Scan for the cell matching the given text and deliver its [x, y] coordinate at center. 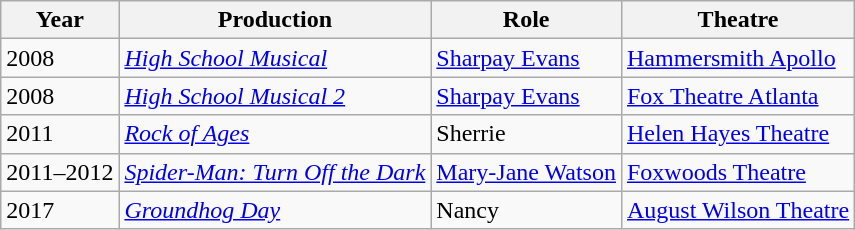
Role [526, 20]
Sherrie [526, 134]
August Wilson Theatre [738, 210]
2011 [60, 134]
Nancy [526, 210]
Groundhog Day [275, 210]
Year [60, 20]
2017 [60, 210]
High School Musical [275, 58]
Rock of Ages [275, 134]
Mary-Jane Watson [526, 172]
Production [275, 20]
Theatre [738, 20]
Helen Hayes Theatre [738, 134]
Foxwoods Theatre [738, 172]
High School Musical 2 [275, 96]
Spider-Man: Turn Off the Dark [275, 172]
Hammersmith Apollo [738, 58]
Fox Theatre Atlanta [738, 96]
2011–2012 [60, 172]
